Locate the cell with the specified text and output its (x, y) center coordinate. 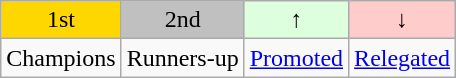
Champions (61, 58)
↓ (402, 20)
↑ (296, 20)
Relegated (402, 58)
Runners-up (182, 58)
1st (61, 20)
Promoted (296, 58)
2nd (182, 20)
